Search for the cell housing the specified text and yield its (x, y) center coordinate. 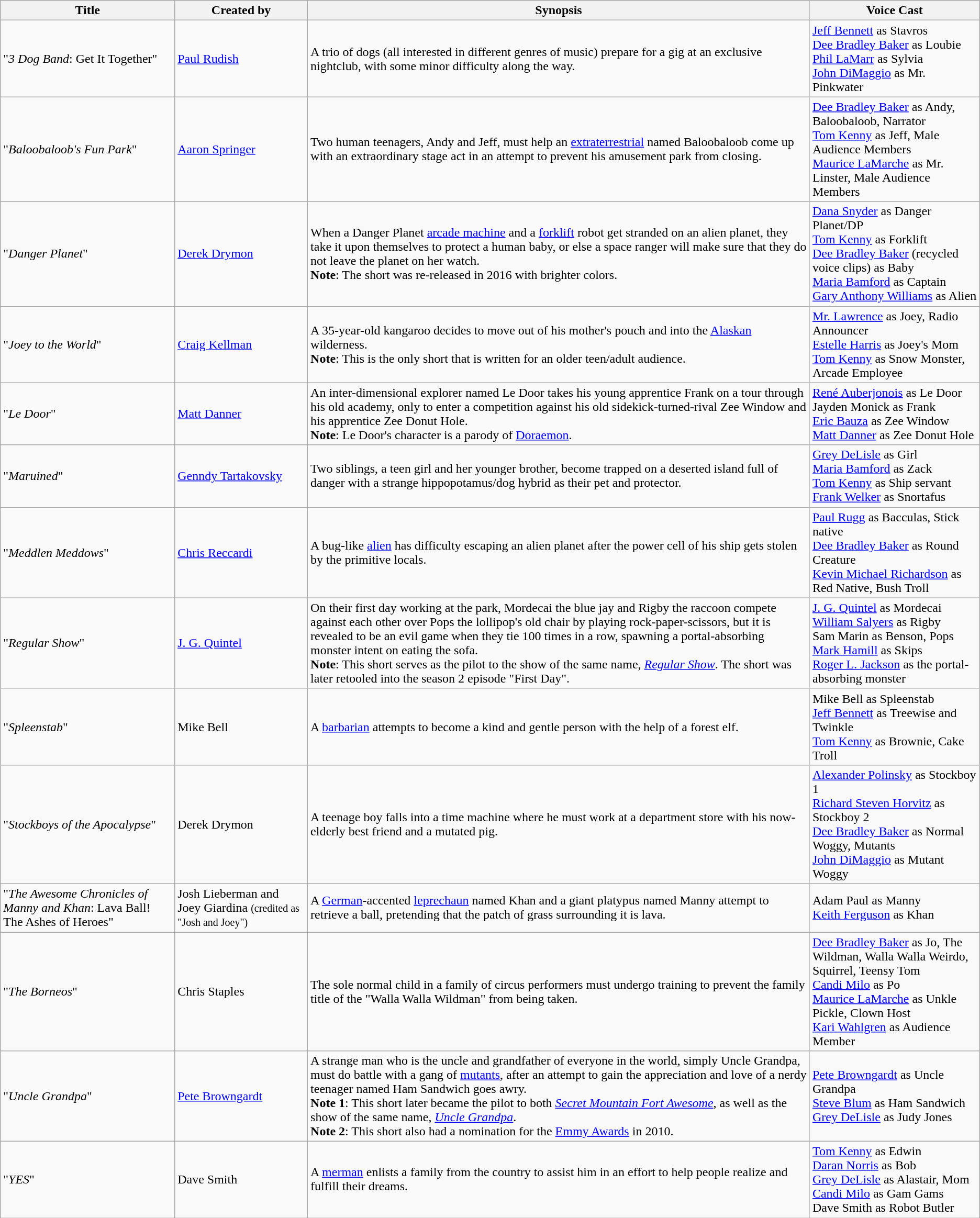
"The Awesome Chronicles of Manny and Khan: Lava Ball! The Ashes of Heroes" (88, 908)
Grey DeLisle as Girl Maria Bamford as Zack Tom Kenny as Ship servantFrank Welker as Snortafus (894, 476)
Josh Lieberman and Joey Giardina (credited as "Josh and Joey") (241, 908)
"Meddlen Meddows" (88, 553)
A barbarian attempts to become a kind and gentle person with the help of a forest elf. (559, 727)
René Auberjonois as Le Door Jayden Monick as FrankEric Bauza as Zee WindowMatt Danner as Zee Donut Hole (894, 414)
"The Borneos" (88, 991)
"Danger Planet" (88, 254)
"Uncle Grandpa" (88, 1096)
J. G. Quintel (241, 643)
Craig Kellman (241, 344)
"Stockboys of the Apocalypse" (88, 824)
Dave Smith (241, 1180)
Title (88, 10)
"Spleenstab" (88, 727)
J. G. Quintel as MordecaiWilliam Salyers as RigbySam Marin as Benson, PopsMark Hamill as SkipsRoger L. Jackson as the portal-absorbing monster (894, 643)
Synopsis (559, 10)
"Joey to the World" (88, 344)
Alexander Polinsky as Stockboy 1Richard Steven Horvitz as Stockboy 2Dee Bradley Baker as Normal Woggy, MutantsJohn DiMaggio as Mutant Woggy (894, 824)
Chris Staples (241, 991)
Pete Browngardt (241, 1096)
Tom Kenny as EdwinDaran Norris as BobGrey DeLisle as Alastair, Mom Candi Milo as Gam GamsDave Smith as Robot Butler (894, 1180)
Pete Browngardt as Uncle GrandpaSteve Blum as Ham SandwichGrey DeLisle as Judy Jones (894, 1096)
A merman enlists a family from the country to assist him in an effort to help people realize and fulfill their dreams. (559, 1180)
"Baloobaloob's Fun Park" (88, 149)
A trio of dogs (all interested in different genres of music) prepare for a gig at an exclusive nightclub, with some minor difficulty along the way. (559, 59)
"Regular Show" (88, 643)
Aaron Springer (241, 149)
Mike Bell as SpleenstabJeff Bennett as Treewise and TwinkleTom Kenny as Brownie, Cake Troll (894, 727)
Jeff Bennett as StavrosDee Bradley Baker as LoubiePhil LaMarr as SylviaJohn DiMaggio as Mr. Pinkwater (894, 59)
Paul Rudish (241, 59)
Mr. Lawrence as Joey, Radio Announcer Estelle Harris as Joey's MomTom Kenny as Snow Monster, Arcade Employee (894, 344)
Mike Bell (241, 727)
Dee Bradley Baker as Andy, Baloobaloob, NarratorTom Kenny as Jeff, Male Audience MembersMaurice LaMarche as Mr. Linster, Male Audience Members (894, 149)
Paul Rugg as Bacculas, Stick nativeDee Bradley Baker as Round CreatureKevin Michael Richardson as Red Native, Bush Troll (894, 553)
Genndy Tartakovsky (241, 476)
"Maruined" (88, 476)
"YES" (88, 1180)
Matt Danner (241, 414)
"Le Door" (88, 414)
Adam Paul as MannyKeith Ferguson as Khan (894, 908)
Chris Reccardi (241, 553)
Voice Cast (894, 10)
A bug-like alien has difficulty escaping an alien planet after the power cell of his ship gets stolen by the primitive locals. (559, 553)
"3 Dog Band: Get It Together" (88, 59)
A teenage boy falls into a time machine where he must work at a department store with his now-elderly best friend and a mutated pig. (559, 824)
Created by (241, 10)
